Return (X, Y) of the center of cell containing provided text 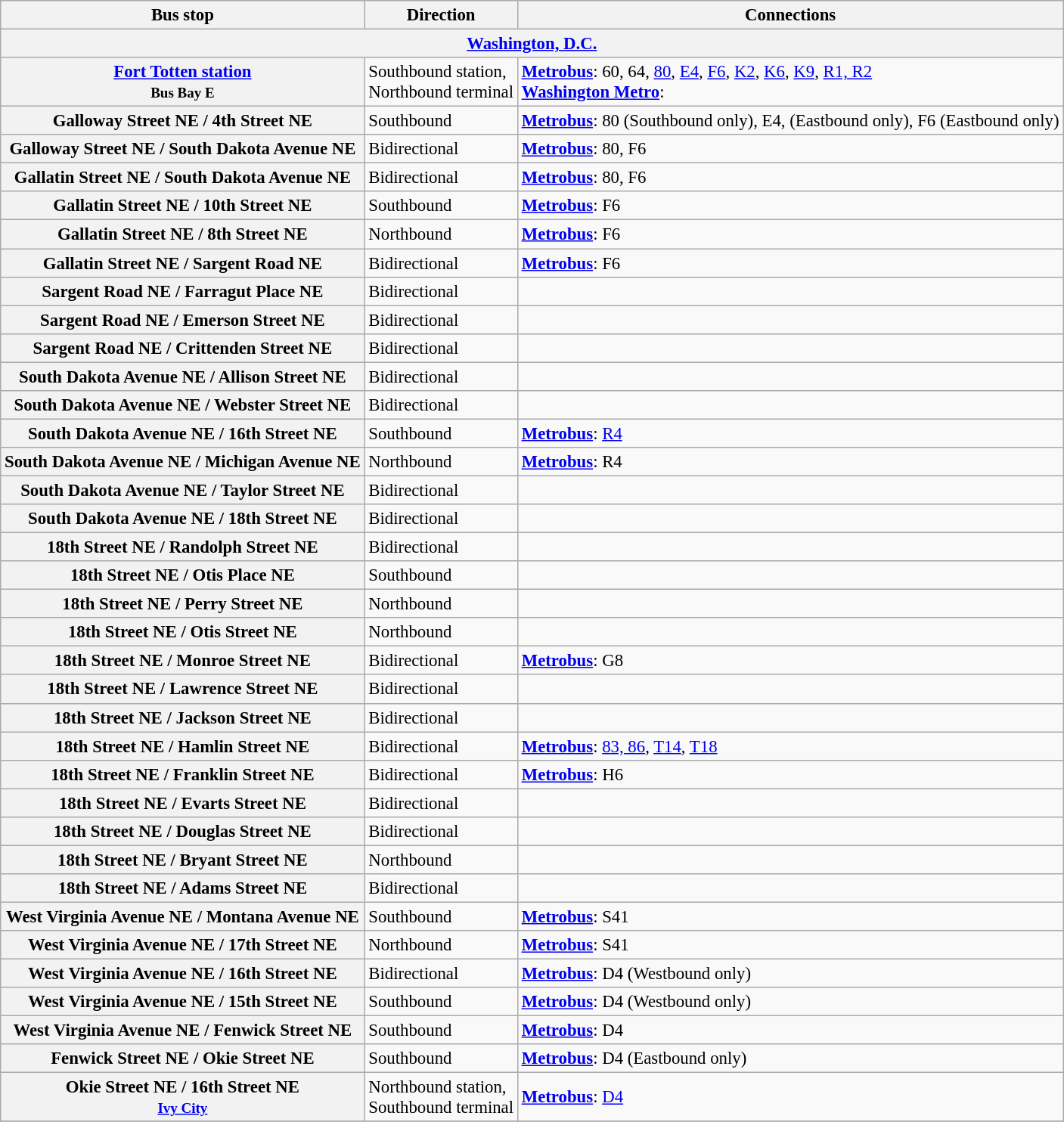
Metrobus: 80 (Southbound only), E4, (Eastbound only), F6 (Eastbound only) (789, 121)
Sargent Road NE / Crittenden Street NE (183, 348)
Fort Totten stationBus Bay E (183, 82)
Metrobus: 60, 64, 80, E4, F6, K2, K6, K9, R1, R2 Washington Metro: (789, 82)
Fenwick Street NE / Okie Street NE (183, 1058)
Connections (789, 15)
18th Street NE / Lawrence Street NE (183, 690)
18th Street NE / Otis Place NE (183, 575)
Northbound station,Southbound terminal (441, 1098)
West Virginia Avenue NE / Montana Avenue NE (183, 916)
18th Street NE / Hamlin Street NE (183, 746)
18th Street NE / Evarts Street NE (183, 803)
Metrobus: G8 (789, 661)
West Virginia Avenue NE / 17th Street NE (183, 945)
18th Street NE / Monroe Street NE (183, 661)
South Dakota Avenue NE / Taylor Street NE (183, 490)
Washington, D.C. (532, 44)
18th Street NE / Randolph Street NE (183, 547)
West Virginia Avenue NE / 15th Street NE (183, 1002)
18th Street NE / Jackson Street NE (183, 718)
Galloway Street NE / 4th Street NE (183, 121)
Metrobus: H6 (789, 774)
South Dakota Avenue NE / 18th Street NE (183, 519)
South Dakota Avenue NE / Webster Street NE (183, 405)
West Virginia Avenue NE / 16th Street NE (183, 974)
18th Street NE / Douglas Street NE (183, 832)
Southbound station,Northbound terminal (441, 82)
18th Street NE / Franklin Street NE (183, 774)
Gallatin Street NE / Sargent Road NE (183, 263)
18th Street NE / Otis Street NE (183, 632)
Metrobus: D4 (Eastbound only) (789, 1058)
Sargent Road NE / Farragut Place NE (183, 291)
Direction (441, 15)
South Dakota Avenue NE / 16th Street NE (183, 433)
Gallatin Street NE / 8th Street NE (183, 234)
Gallatin Street NE / 10th Street NE (183, 206)
South Dakota Avenue NE / Michigan Avenue NE (183, 462)
Gallatin Street NE / South Dakota Avenue NE (183, 178)
Bus stop (183, 15)
Galloway Street NE / South Dakota Avenue NE (183, 149)
18th Street NE / Perry Street NE (183, 604)
West Virginia Avenue NE / Fenwick Street NE (183, 1031)
Okie Street NE / 16th Street NEIvy City (183, 1098)
18th Street NE / Adams Street NE (183, 888)
18th Street NE / Bryant Street NE (183, 860)
South Dakota Avenue NE / Allison Street NE (183, 377)
Sargent Road NE / Emerson Street NE (183, 320)
Metrobus: 83, 86, T14, T18 (789, 746)
